Identify which cell holds the provided text, then report its (X, Y) central coordinate. 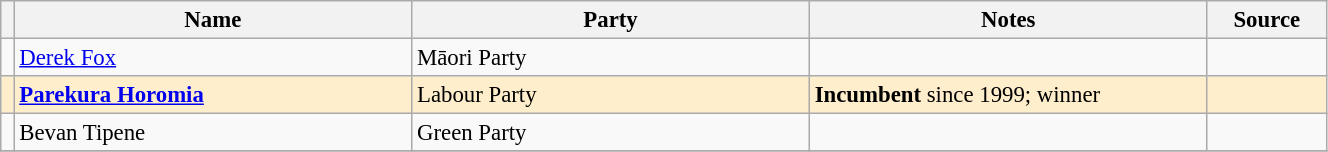
Source (1266, 20)
Incumbent since 1999; winner (1008, 95)
Māori Party (611, 58)
Green Party (611, 133)
Name (213, 20)
Derek Fox (213, 58)
Labour Party (611, 95)
Bevan Tipene (213, 133)
Party (611, 20)
Parekura Horomia (213, 95)
Notes (1008, 20)
